Determine the [x, y] coordinate at the center of the cell enclosing the given text.  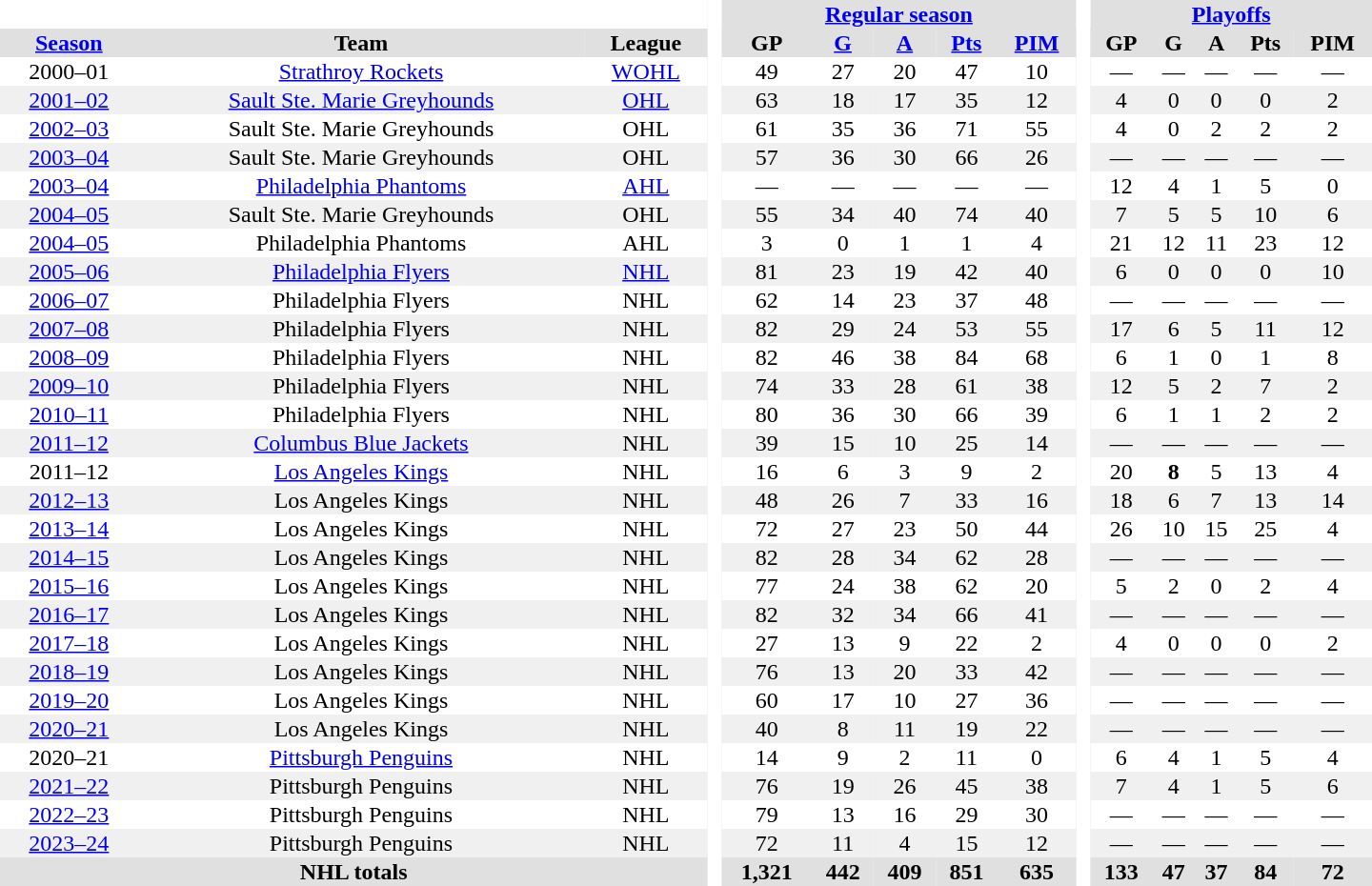
71 [966, 129]
2009–10 [69, 386]
46 [842, 357]
2022–23 [69, 815]
2007–08 [69, 329]
44 [1037, 529]
21 [1120, 243]
Columbus Blue Jackets [361, 443]
2012–13 [69, 500]
442 [842, 872]
2023–24 [69, 843]
Season [69, 43]
851 [966, 872]
41 [1037, 614]
63 [766, 100]
Strathroy Rockets [361, 71]
57 [766, 157]
2013–14 [69, 529]
2019–20 [69, 700]
133 [1120, 872]
2001–02 [69, 100]
2008–09 [69, 357]
2016–17 [69, 614]
2002–03 [69, 129]
80 [766, 414]
50 [966, 529]
1,321 [766, 872]
53 [966, 329]
409 [905, 872]
NHL totals [353, 872]
2018–19 [69, 672]
2006–07 [69, 300]
Team [361, 43]
79 [766, 815]
2010–11 [69, 414]
68 [1037, 357]
Regular season [898, 14]
2015–16 [69, 586]
2021–22 [69, 786]
60 [766, 700]
Playoffs [1231, 14]
WOHL [646, 71]
2014–15 [69, 557]
77 [766, 586]
32 [842, 614]
2000–01 [69, 71]
2005–06 [69, 272]
49 [766, 71]
635 [1037, 872]
League [646, 43]
2017–18 [69, 643]
81 [766, 272]
45 [966, 786]
